Search for the cell housing the specified text and yield its [x, y] center coordinate. 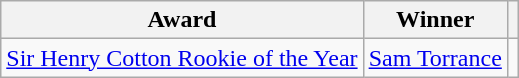
Winner [435, 20]
Award [182, 20]
Sir Henry Cotton Rookie of the Year [182, 58]
Sam Torrance [435, 58]
